Search for the cell housing the specified text and yield its [X, Y] center coordinate. 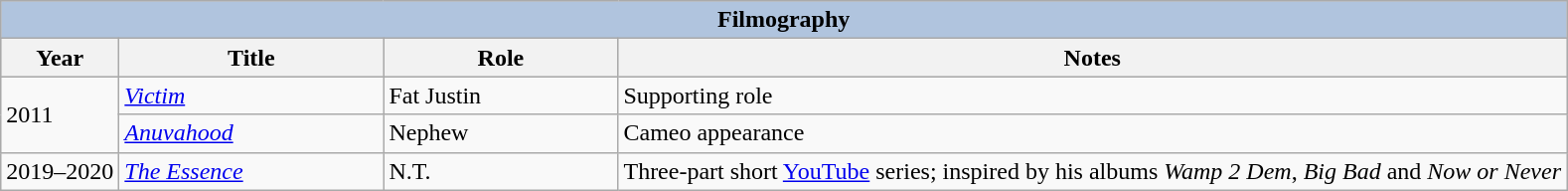
Anuvahood [251, 133]
Notes [1093, 58]
Role [501, 58]
Victim [251, 95]
Supporting role [1093, 95]
2019–2020 [60, 171]
Cameo appearance [1093, 133]
Year [60, 58]
N.T. [501, 171]
Filmography [784, 20]
Title [251, 58]
Nephew [501, 133]
2011 [60, 114]
The Essence [251, 171]
Fat Justin [501, 95]
Three-part short YouTube series; inspired by his albums Wamp 2 Dem, Big Bad and Now or Never [1093, 171]
